Locate the cell with the specified text and output its (x, y) center coordinate. 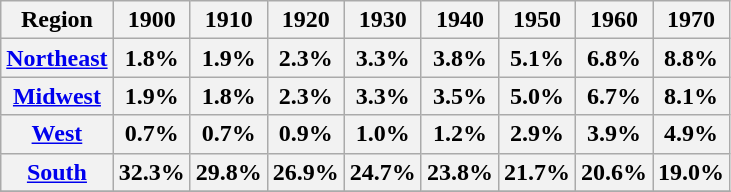
3.5% (460, 96)
5.0% (536, 96)
29.8% (228, 172)
West (57, 134)
26.9% (306, 172)
1960 (614, 20)
1920 (306, 20)
1970 (692, 20)
6.7% (614, 96)
8.8% (692, 58)
1930 (382, 20)
1940 (460, 20)
South (57, 172)
1.0% (382, 134)
3.9% (614, 134)
19.0% (692, 172)
20.6% (614, 172)
23.8% (460, 172)
24.7% (382, 172)
4.9% (692, 134)
8.1% (692, 96)
3.8% (460, 58)
5.1% (536, 58)
21.7% (536, 172)
32.3% (152, 172)
6.8% (614, 58)
1900 (152, 20)
1910 (228, 20)
1950 (536, 20)
Northeast (57, 58)
0.9% (306, 134)
1.2% (460, 134)
2.9% (536, 134)
Region (57, 20)
Midwest (57, 96)
